Locate the cell with the specified text and output its (X, Y) center coordinate. 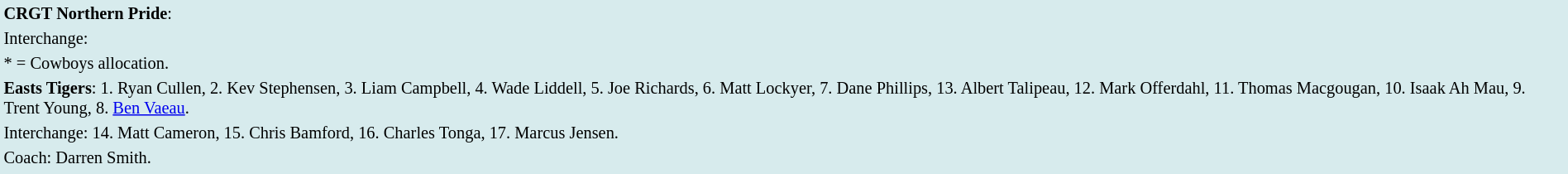
Coach: Darren Smith. (784, 157)
CRGT Northern Pride: (784, 13)
* = Cowboys allocation. (784, 63)
Interchange: 14. Matt Cameron, 15. Chris Bamford, 16. Charles Tonga, 17. Marcus Jensen. (784, 133)
Interchange: (784, 38)
